Determine the (X, Y) coordinate at the center of the cell enclosing the given text.  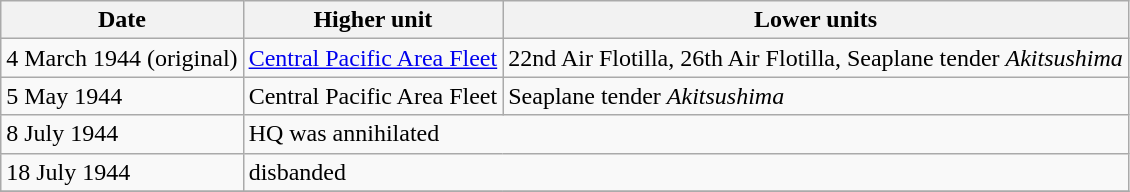
Date (122, 20)
5 May 1944 (122, 96)
HQ was annihilated (686, 134)
18 July 1944 (122, 172)
Seaplane tender Akitsushima (816, 96)
Higher unit (373, 20)
disbanded (686, 172)
22nd Air Flotilla, 26th Air Flotilla, Seaplane tender Akitsushima (816, 58)
4 March 1944 (original) (122, 58)
Lower units (816, 20)
8 July 1944 (122, 134)
